Provide the (X, Y) coordinate of the cell's center where the given text is located.  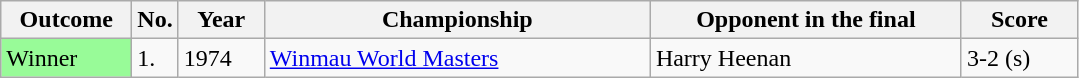
Winner (66, 58)
No. (155, 20)
3-2 (s) (1019, 58)
Outcome (66, 20)
Opponent in the final (806, 20)
Score (1019, 20)
Harry Heenan (806, 58)
Winmau World Masters (457, 58)
1974 (221, 58)
Championship (457, 20)
1. (155, 58)
Year (221, 20)
